From the cell containing the given text, extract its center point as [X, Y] coordinate. 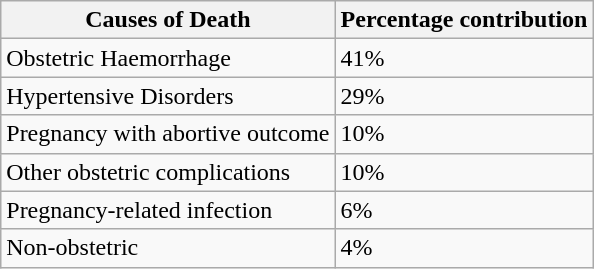
41% [464, 58]
29% [464, 96]
Other obstetric complications [168, 172]
6% [464, 210]
Causes of Death [168, 20]
Percentage contribution [464, 20]
4% [464, 248]
Obstetric Haemorrhage [168, 58]
Non-obstetric [168, 248]
Pregnancy with abortive outcome [168, 134]
Pregnancy-related infection [168, 210]
Hypertensive Disorders [168, 96]
